Identify which cell holds the provided text, then report its [X, Y] central coordinate. 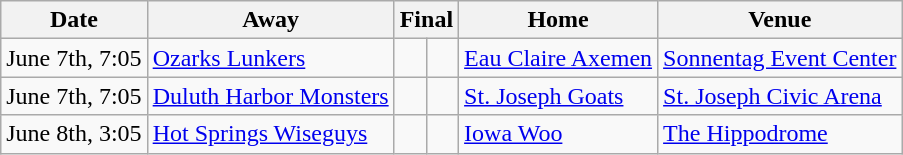
Hot Springs Wiseguys [270, 134]
Iowa Woo [558, 134]
Away [270, 20]
Sonnentag Event Center [780, 58]
Date [74, 20]
June 8th, 3:05 [74, 134]
Duluth Harbor Monsters [270, 96]
Eau Claire Axemen [558, 58]
The Hippodrome [780, 134]
Ozarks Lunkers [270, 58]
Final [426, 20]
Home [558, 20]
St. Joseph Civic Arena [780, 96]
Venue [780, 20]
St. Joseph Goats [558, 96]
